Provide the (x, y) coordinate of the cell's center where the given text is located.  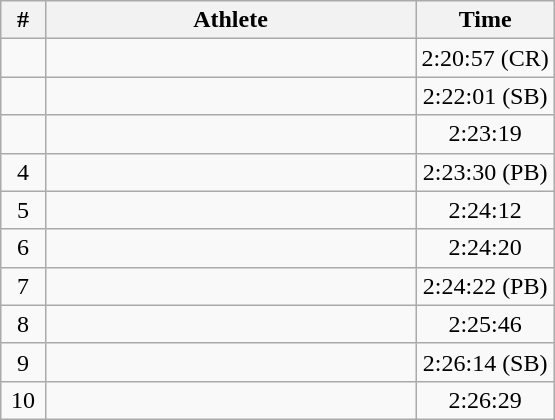
2:24:20 (485, 248)
9 (23, 362)
2:26:29 (485, 400)
2:22:01 (SB) (485, 96)
7 (23, 286)
8 (23, 324)
Time (485, 20)
# (23, 20)
2:23:30 (PB) (485, 172)
2:26:14 (SB) (485, 362)
4 (23, 172)
6 (23, 248)
2:24:22 (PB) (485, 286)
2:23:19 (485, 134)
2:20:57 (CR) (485, 58)
2:25:46 (485, 324)
5 (23, 210)
10 (23, 400)
Athlete (230, 20)
2:24:12 (485, 210)
